Locate the cell with the specified text and output its (X, Y) center coordinate. 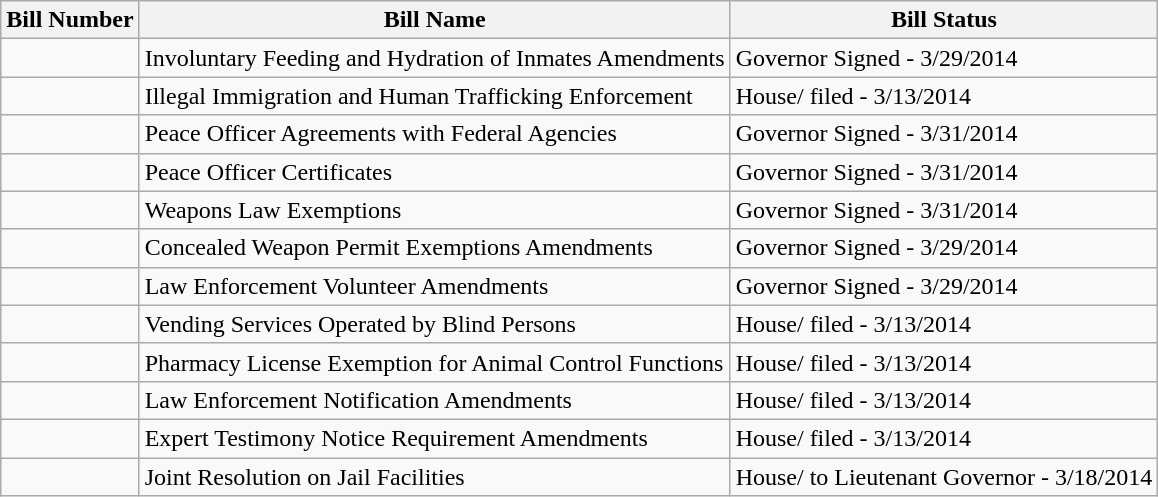
House/ to Lieutenant Governor - 3/18/2014 (944, 477)
Involuntary Feeding and Hydration of Inmates Amendments (434, 58)
Bill Status (944, 20)
Law Enforcement Volunteer Amendments (434, 286)
Illegal Immigration and Human Trafficking Enforcement (434, 96)
Bill Number (70, 20)
Vending Services Operated by Blind Persons (434, 324)
Law Enforcement Notification Amendments (434, 400)
Peace Officer Certificates (434, 172)
Concealed Weapon Permit Exemptions Amendments (434, 248)
Expert Testimony Notice Requirement Amendments (434, 438)
Peace Officer Agreements with Federal Agencies (434, 134)
Weapons Law Exemptions (434, 210)
Joint Resolution on Jail Facilities (434, 477)
Pharmacy License Exemption for Animal Control Functions (434, 362)
Bill Name (434, 20)
